Detect which cell encompasses the target text, then output its (X, Y) center coordinate. 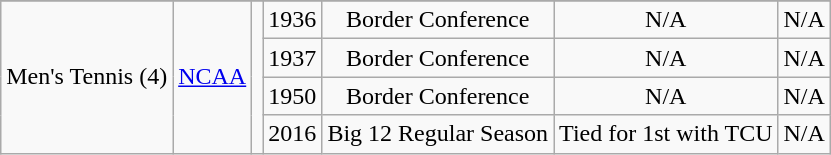
1936 (292, 20)
1950 (292, 96)
Men's Tennis (4) (87, 77)
Big 12 Regular Season (438, 134)
2016 (292, 134)
1937 (292, 58)
NCAA (212, 77)
Tied for 1st with TCU (666, 134)
